Search for the cell housing the specified text and yield its [X, Y] center coordinate. 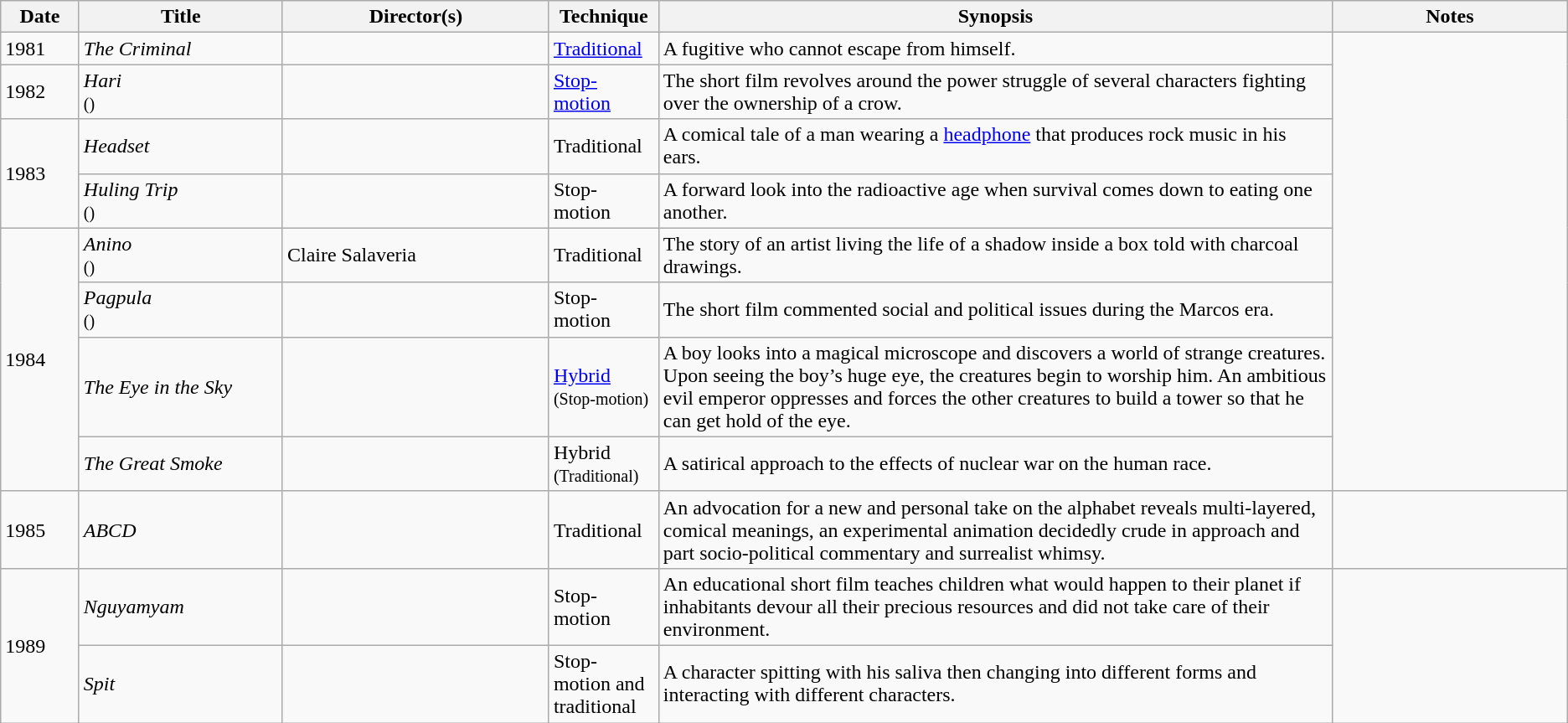
Nguyamyam [181, 607]
Notes [1451, 17]
1983 [40, 173]
Hybrid(Traditional) [603, 464]
A forward look into the radioactive age when survival comes down to eating one another. [995, 201]
1985 [40, 529]
A satirical approach to the effects of nuclear war on the human race. [995, 464]
1981 [40, 49]
The Great Smoke [181, 464]
Anino() [181, 255]
Hybrid(Stop-motion) [603, 387]
A comical tale of a man wearing a headphone that produces rock music in his ears. [995, 146]
Huling Trip() [181, 201]
1984 [40, 359]
Stop-motion and traditional [603, 684]
Headset [181, 146]
Pagpula() [181, 310]
Hari() [181, 92]
Synopsis [995, 17]
The Eye in the Sky [181, 387]
Technique [603, 17]
The Criminal [181, 49]
ABCD [181, 529]
Director(s) [415, 17]
Title [181, 17]
The short film revolves around the power struggle of several characters fighting over the ownership of a crow. [995, 92]
A character spitting with his saliva then changing into different forms and interacting with different characters. [995, 684]
The short film commented social and political issues during the Marcos era. [995, 310]
Claire Salaveria [415, 255]
A fugitive who cannot escape from himself. [995, 49]
Date [40, 17]
1982 [40, 92]
The story of an artist living the life of a shadow inside a box told with charcoal drawings. [995, 255]
Spit [181, 684]
1989 [40, 645]
